Return the (x, y) coordinate for the center point of the cell that contains the specified text.  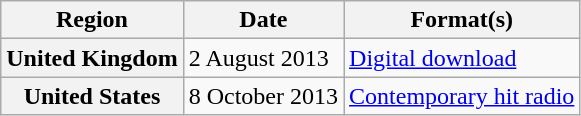
United Kingdom (92, 58)
United States (92, 96)
Region (92, 20)
2 August 2013 (263, 58)
8 October 2013 (263, 96)
Date (263, 20)
Contemporary hit radio (462, 96)
Format(s) (462, 20)
Digital download (462, 58)
